Return the (x, y) coordinate for the center point of the cell that contains the specified text.  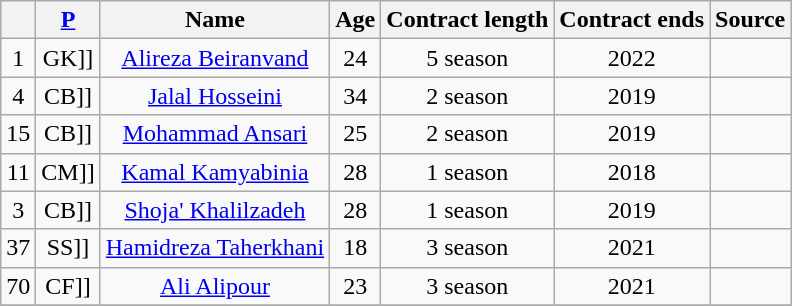
3 (18, 210)
Shoja' Khalilzadeh (215, 210)
Jalal Hosseini (215, 96)
23 (356, 286)
GK]] (68, 58)
CM]] (68, 172)
P (68, 20)
Source (750, 20)
Hamidreza Taherkhani (215, 248)
Contract length (468, 20)
11 (18, 172)
34 (356, 96)
2022 (632, 58)
CF]] (68, 286)
Alireza Beiranvand (215, 58)
70 (18, 286)
Name (215, 20)
Kamal Kamyabinia (215, 172)
Contract ends (632, 20)
18 (356, 248)
1 (18, 58)
37 (18, 248)
4 (18, 96)
Age (356, 20)
15 (18, 134)
25 (356, 134)
SS]] (68, 248)
2018 (632, 172)
24 (356, 58)
Mohammad Ansari (215, 134)
5 season (468, 58)
Ali Alipour (215, 286)
